Detect which cell encompasses the target text, then output its (X, Y) center coordinate. 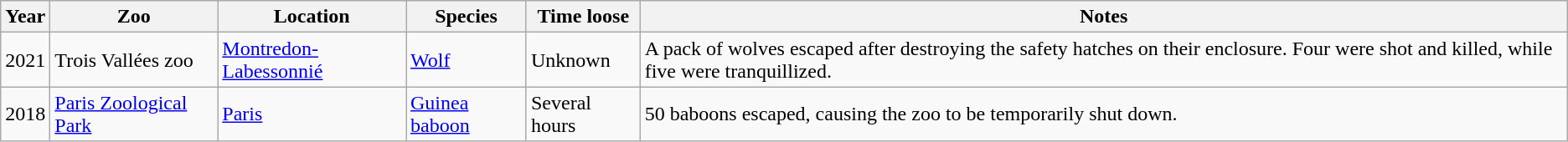
Trois Vallées zoo (134, 60)
Several hours (583, 114)
Wolf (466, 60)
2021 (25, 60)
Paris Zoological Park (134, 114)
2018 (25, 114)
Montredon-Labessonnié (312, 60)
Location (312, 17)
Year (25, 17)
Time loose (583, 17)
Notes (1104, 17)
A pack of wolves escaped after destroying the safety hatches on their enclosure. Four were shot and killed, while five were tranquillized. (1104, 60)
Paris (312, 114)
Species (466, 17)
Unknown (583, 60)
Guinea baboon (466, 114)
50 baboons escaped, causing the zoo to be temporarily shut down. (1104, 114)
Zoo (134, 17)
